Provide the (X, Y) coordinate of the cell's center where the given text is located.  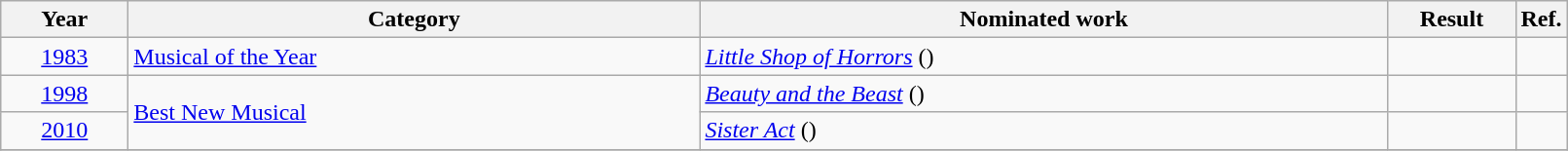
1983 (64, 57)
Year (64, 19)
Best New Musical (415, 112)
1998 (64, 94)
Result (1452, 19)
Little Shop of Horrors () (1043, 57)
Beauty and the Beast () (1043, 94)
2010 (64, 131)
Nominated work (1043, 19)
Musical of the Year (415, 57)
Sister Act () (1043, 131)
Ref. (1542, 19)
Category (415, 19)
